Locate the cell with the specified text and output its [X, Y] center coordinate. 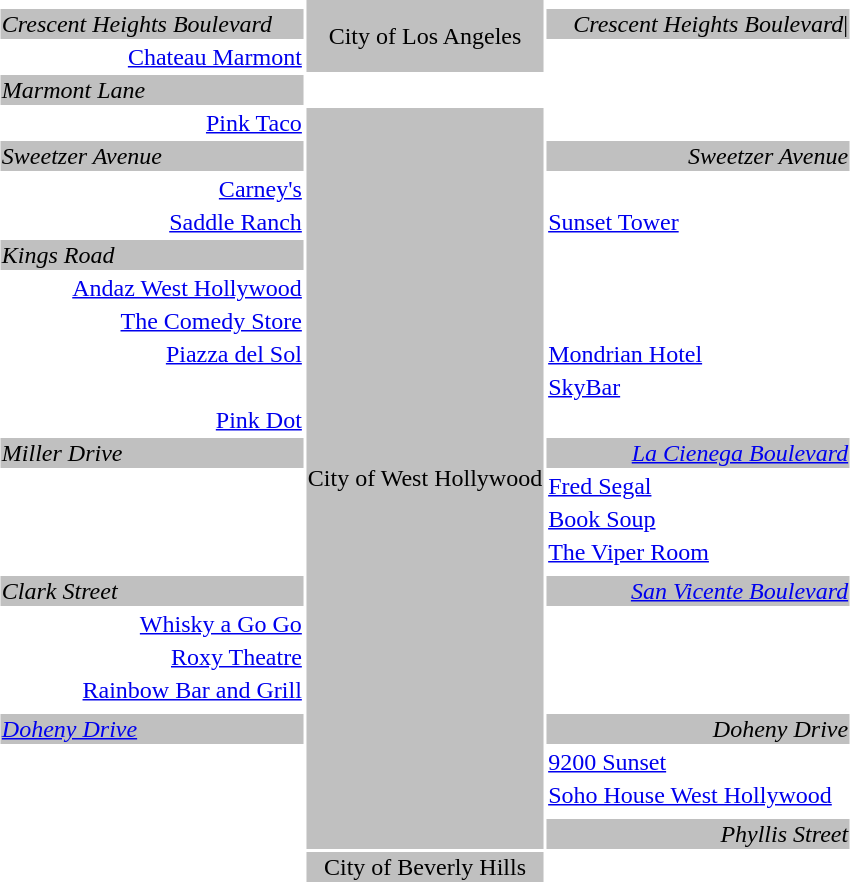
Pink Taco [152, 123]
Carney's [152, 189]
Fred Segal [698, 486]
Pink Dot [152, 420]
Soho House West Hollywood [698, 795]
Miller Drive [152, 453]
Sunset Tower [698, 222]
Mondrian Hotel [698, 354]
Kings Road [152, 255]
Crescent Heights Boulevard [152, 24]
Crescent Heights Boulevard| [698, 24]
Clark Street [152, 591]
The Comedy Store [152, 321]
City of Beverly Hills [424, 867]
La Cienega Boulevard [698, 453]
Rainbow Bar and Grill [152, 690]
City of West Hollywood [424, 478]
Marmont Lane [152, 90]
Phyllis Street [698, 834]
San Vicente Boulevard [698, 591]
Piazza del Sol [152, 354]
Book Soup [698, 519]
Roxy Theatre [152, 657]
The Viper Room [698, 552]
9200 Sunset [698, 762]
SkyBar [698, 387]
Saddle Ranch [152, 222]
City of Los Angeles [424, 36]
Andaz West Hollywood [152, 288]
Whisky a Go Go [152, 624]
Chateau Marmont [152, 57]
